Provide the (X, Y) coordinate of the cell's center where the given text is located.  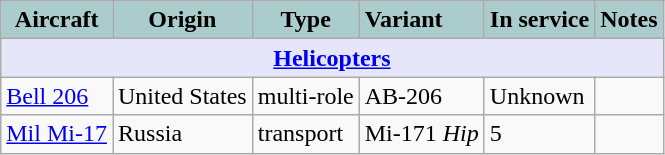
5 (539, 134)
AB-206 (422, 96)
In service (539, 20)
Russia (182, 134)
United States (182, 96)
Variant (422, 20)
Unknown (539, 96)
Notes (629, 20)
Type (306, 20)
Aircraft (57, 20)
transport (306, 134)
Bell 206 (57, 96)
Mil Mi-17 (57, 134)
multi-role (306, 96)
Helicopters (332, 58)
Mi-171 Hip (422, 134)
Origin (182, 20)
